Search for the cell housing the specified text and yield its [x, y] center coordinate. 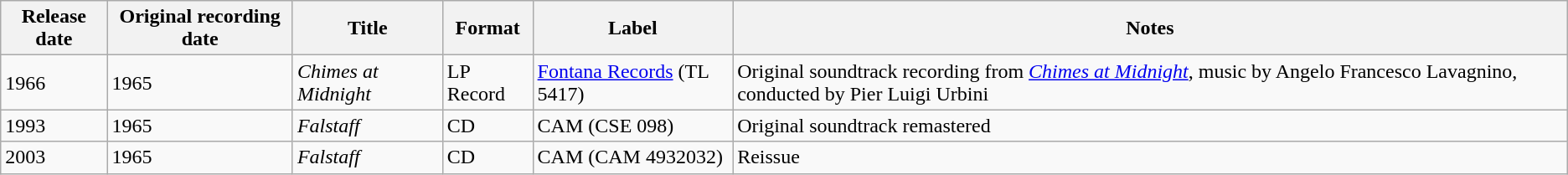
2003 [54, 157]
Original soundtrack remastered [1151, 126]
Title [367, 28]
CAM (CAM 4932032) [633, 157]
Chimes at Midnight [367, 82]
LP Record [487, 82]
Notes [1151, 28]
Release date [54, 28]
Format [487, 28]
1966 [54, 82]
CAM (CSE 098) [633, 126]
Original recording date [199, 28]
Label [633, 28]
Original soundtrack recording from Chimes at Midnight, music by Angelo Francesco Lavagnino, conducted by Pier Luigi Urbini [1151, 82]
Reissue [1151, 157]
Fontana Records (TL 5417) [633, 82]
1993 [54, 126]
